Scan for the cell matching the given text and deliver its [x, y] coordinate at center. 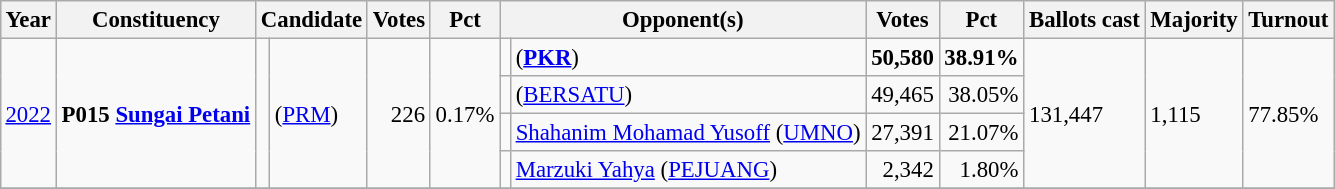
0.17% [464, 113]
226 [398, 113]
49,465 [902, 95]
Candidate [312, 20]
Year [28, 20]
21.07% [982, 133]
(PKR) [688, 57]
Turnout [1288, 20]
Shahanim Mohamad Yusoff (UMNO) [688, 133]
(PRM) [319, 113]
50,580 [902, 57]
27,391 [902, 133]
2022 [28, 113]
P015 Sungai Petani [156, 113]
Marzuki Yahya (PEJUANG) [688, 170]
131,447 [1084, 113]
2,342 [902, 170]
Opponent(s) [683, 20]
Constituency [156, 20]
1.80% [982, 170]
1,115 [1194, 113]
38.91% [982, 57]
Majority [1194, 20]
38.05% [982, 95]
Ballots cast [1084, 20]
(BERSATU) [688, 95]
77.85% [1288, 113]
